Detect which cell encompasses the target text, then output its (x, y) center coordinate. 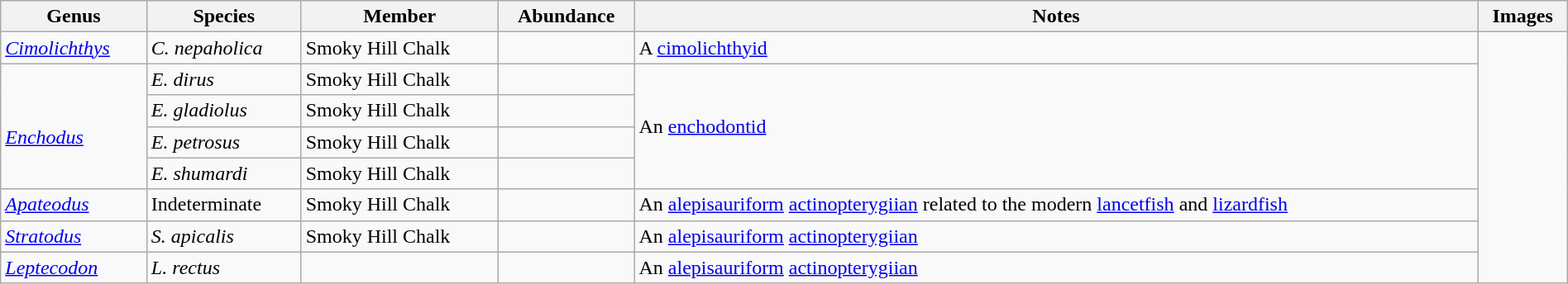
Leptecodon (74, 267)
Images (1523, 17)
An enchodontid (1056, 126)
Notes (1056, 17)
C. nepaholica (223, 48)
Genus (74, 17)
S. apicalis (223, 236)
A cimolichthyid (1056, 48)
Enchodus (74, 126)
Stratodus (74, 236)
Indeterminate (223, 205)
Abundance (566, 17)
E. dirus (223, 79)
An alepisauriform actinopterygiian related to the modern lancetfish and lizardfish (1056, 205)
Member (399, 17)
E. petrosus (223, 142)
Species (223, 17)
L. rectus (223, 267)
E. shumardi (223, 173)
Cimolichthys (74, 48)
Apateodus (74, 205)
E. gladiolus (223, 111)
